Pinpoint the cell where the given text exists, returning its [x, y] midpoint coordinate. 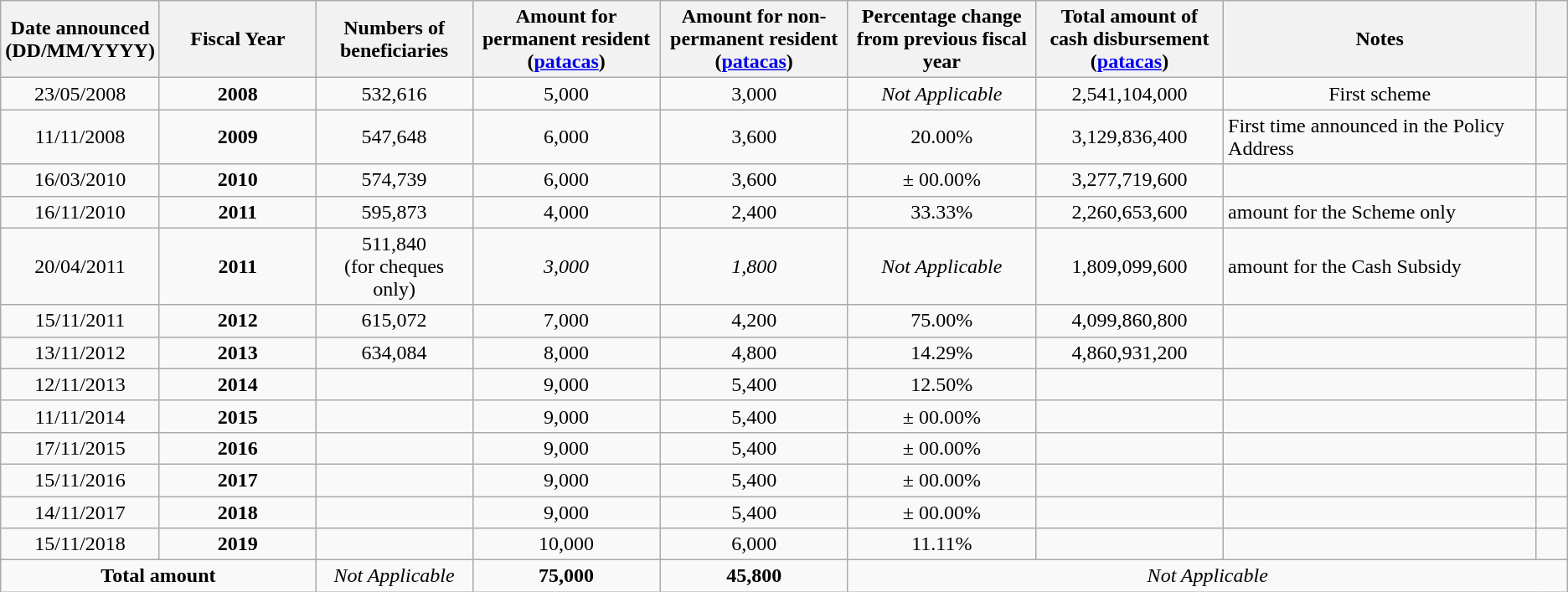
12.50% [941, 384]
Total amount [158, 576]
2010 [238, 180]
7,000 [566, 321]
Percentage change from previous fiscal year [941, 39]
Date announced (DD/MM/YYYY) [80, 39]
Fiscal Year [238, 39]
16/11/2010 [80, 212]
13/11/2012 [80, 353]
8,000 [566, 353]
11/11/2014 [80, 416]
2013 [238, 353]
4,000 [566, 212]
2019 [238, 544]
33.33% [941, 212]
547,648 [394, 137]
2012 [238, 321]
2008 [238, 94]
45,800 [754, 576]
Amount for permanent resident (patacas) [566, 39]
2015 [238, 416]
1,809,099,600 [1129, 266]
1,800 [754, 266]
4,800 [754, 353]
4,200 [754, 321]
5,000 [566, 94]
10,000 [566, 544]
Numbers of beneficiaries [394, 39]
16/03/2010 [80, 180]
2009 [238, 137]
amount for the Cash Subsidy [1380, 266]
23/05/2008 [80, 94]
511,840(for cheques only) [394, 266]
2,400 [754, 212]
14/11/2017 [80, 512]
75,000 [566, 576]
2018 [238, 512]
First time announced in the Policy Address [1380, 137]
2016 [238, 448]
574,739 [394, 180]
3,129,836,400 [1129, 137]
2014 [238, 384]
4,860,931,200 [1129, 353]
20.00% [941, 137]
11/11/2008 [80, 137]
15/11/2016 [80, 480]
2017 [238, 480]
15/11/2011 [80, 321]
3,277,719,600 [1129, 180]
2,541,104,000 [1129, 94]
532,616 [394, 94]
15/11/2018 [80, 544]
75.00% [941, 321]
Total amount of cash disbursement (patacas) [1129, 39]
Amount for non-permanent resident (patacas) [754, 39]
2,260,653,600 [1129, 212]
11.11% [941, 544]
amount for the Scheme only [1380, 212]
634,084 [394, 353]
14.29% [941, 353]
12/11/2013 [80, 384]
20/04/2011 [80, 266]
Notes [1380, 39]
4,099,860,800 [1129, 321]
First scheme [1380, 94]
595,873 [394, 212]
17/11/2015 [80, 448]
615,072 [394, 321]
